From the cell containing the given text, extract its center point as [X, Y] coordinate. 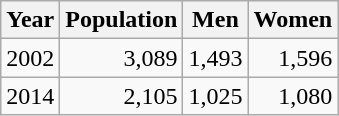
2014 [30, 96]
1,596 [293, 58]
Population [122, 20]
2002 [30, 58]
1,025 [216, 96]
2,105 [122, 96]
3,089 [122, 58]
Men [216, 20]
1,080 [293, 96]
Year [30, 20]
1,493 [216, 58]
Women [293, 20]
